Search for the cell housing the specified text and yield its [x, y] center coordinate. 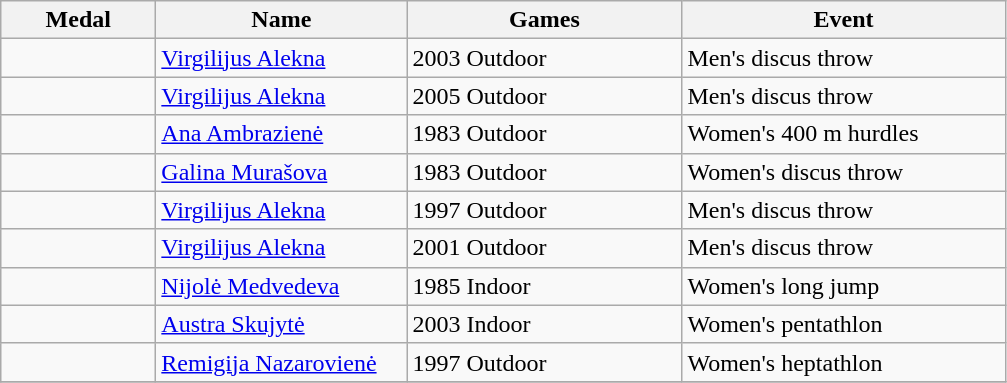
Women's long jump [844, 286]
Women's heptathlon [844, 362]
Name [282, 20]
Women's discus throw [844, 172]
Ana Ambrazienė [282, 134]
2003 Outdoor [544, 58]
Women's 400 m hurdles [844, 134]
Women's pentathlon [844, 324]
Remigija Nazarovienė [282, 362]
1985 Indoor [544, 286]
Austra Skujytė [282, 324]
Games [544, 20]
Nijolė Medvedeva [282, 286]
Galina Murašova [282, 172]
Event [844, 20]
2003 Indoor [544, 324]
2001 Outdoor [544, 248]
2005 Outdoor [544, 96]
Medal [78, 20]
